Scan for the cell matching the given text and deliver its (x, y) coordinate at center. 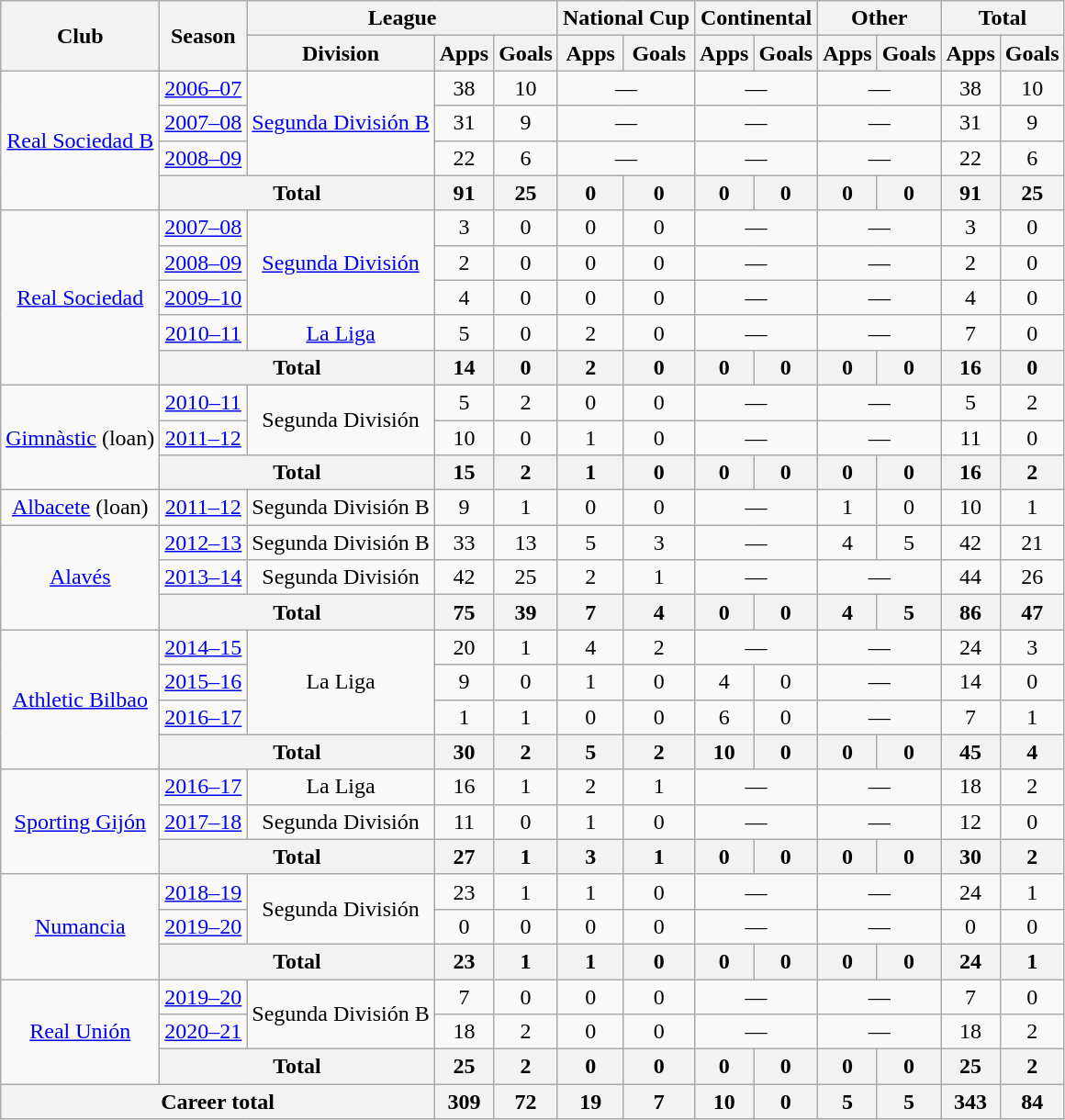
Other (880, 18)
21 (1032, 543)
20 (464, 647)
2015–16 (204, 682)
26 (1032, 577)
15 (464, 473)
72 (526, 1102)
Real Sociedad B (81, 140)
Albacete (loan) (81, 508)
2020–21 (204, 1032)
13 (526, 543)
Gimnàstic (loan) (81, 437)
National Cup (626, 18)
2017–18 (204, 822)
2018–19 (204, 891)
League (402, 18)
Numancia (81, 926)
33 (464, 543)
Real Unión (81, 1031)
44 (970, 577)
309 (464, 1102)
Sporting Gijón (81, 822)
45 (970, 752)
47 (1032, 612)
2009–10 (204, 297)
Division (341, 53)
Athletic Bilbao (81, 700)
75 (464, 612)
2006–07 (204, 88)
12 (970, 822)
2013–14 (204, 577)
86 (970, 612)
Continental (757, 18)
Real Sociedad (81, 297)
27 (464, 857)
84 (1032, 1102)
Season (204, 36)
Career total (218, 1102)
39 (526, 612)
19 (590, 1102)
2014–15 (204, 647)
2012–13 (204, 543)
343 (970, 1102)
Alavés (81, 577)
Club (81, 36)
